Capture the cell that displays the provided text and extract its [X, Y] central coordinate. 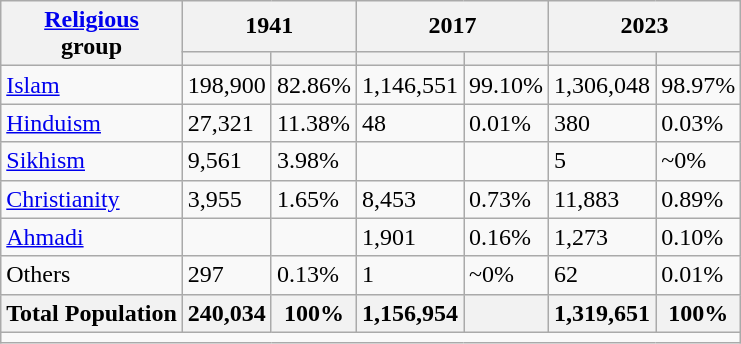
3,955 [226, 199]
9,561 [226, 161]
1,156,954 [410, 313]
2017 [452, 26]
98.97% [698, 85]
5 [602, 161]
Hinduism [92, 123]
0.89% [698, 199]
Total Population [92, 313]
Sikhism [92, 161]
0.13% [314, 275]
8,453 [410, 199]
1,306,048 [602, 85]
0.10% [698, 237]
11.38% [314, 123]
Christianity [92, 199]
240,034 [226, 313]
1 [410, 275]
0.03% [698, 123]
0.73% [506, 199]
Others [92, 275]
1,273 [602, 237]
Islam [92, 85]
297 [226, 275]
3.98% [314, 161]
82.86% [314, 85]
48 [410, 123]
1941 [269, 26]
0.16% [506, 237]
2023 [645, 26]
1.65% [314, 199]
380 [602, 123]
Religiousgroup [92, 34]
11,883 [602, 199]
99.10% [506, 85]
62 [602, 275]
1,319,651 [602, 313]
27,321 [226, 123]
1,146,551 [410, 85]
1,901 [410, 237]
Ahmadi [92, 237]
198,900 [226, 85]
